Return [X, Y] of the center of cell containing provided text 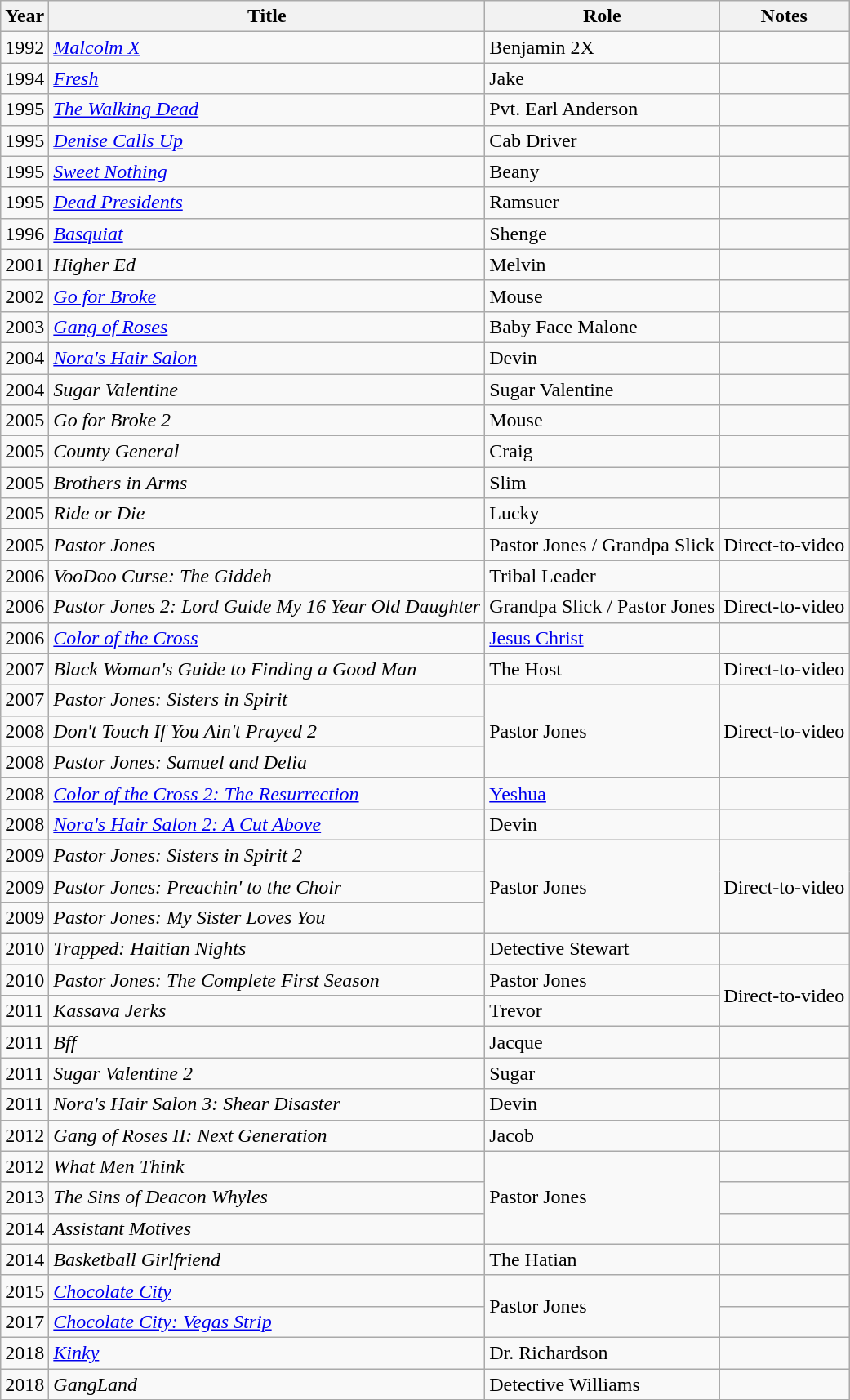
What Men Think [267, 1166]
Fresh [267, 78]
Denise Calls Up [267, 140]
Detective Williams [603, 1384]
Go for Broke [267, 296]
1996 [24, 234]
Basquiat [267, 234]
The Host [603, 669]
Title [267, 16]
Grandpa Slick / Pastor Jones [603, 607]
Chocolate City [267, 1291]
1994 [24, 78]
1992 [24, 47]
Yeshua [603, 793]
2015 [24, 1291]
Sweet Nothing [267, 172]
2003 [24, 327]
VooDoo Curse: The Giddeh [267, 576]
Pvt. Earl Anderson [603, 109]
Beany [603, 172]
Pastor Jones: Samuel and Delia [267, 762]
Craig [603, 452]
Benjamin 2X [603, 47]
2001 [24, 265]
Pastor Jones: Sisters in Spirit [267, 700]
Role [603, 16]
Pastor Jones 2: Lord Guide My 16 Year Old Daughter [267, 607]
Slim [603, 483]
Jacque [603, 1042]
2002 [24, 296]
2017 [24, 1322]
Color of the Cross [267, 638]
Gang of Roses [267, 327]
Black Woman's Guide to Finding a Good Man [267, 669]
Higher Ed [267, 265]
Tribal Leader [603, 576]
Pastor Jones / Grandpa Slick [603, 545]
Brothers in Arms [267, 483]
Pastor Jones: Preachin' to the Choir [267, 886]
Kinky [267, 1353]
Pastor Jones: My Sister Loves You [267, 918]
Go for Broke 2 [267, 421]
The Hatian [603, 1260]
Year [24, 16]
Trapped: Haitian Nights [267, 949]
Jacob [603, 1135]
Kassava Jerks [267, 1011]
Jesus Christ [603, 638]
Dr. Richardson [603, 1353]
The Sins of Deacon Whyles [267, 1197]
Gang of Roses II: Next Generation [267, 1135]
Color of the Cross 2: The Resurrection [267, 793]
Detective Stewart [603, 949]
Bff [267, 1042]
Ramsuer [603, 203]
Sugar [603, 1073]
Jake [603, 78]
Basketball Girlfriend [267, 1260]
2013 [24, 1197]
Trevor [603, 1011]
The Walking Dead [267, 109]
Don't Touch If You Ain't Prayed 2 [267, 731]
Shenge [603, 234]
Nora's Hair Salon [267, 358]
Baby Face Malone [603, 327]
Malcolm X [267, 47]
Dead Presidents [267, 203]
Chocolate City: Vegas Strip [267, 1322]
Nora's Hair Salon 3: Shear Disaster [267, 1104]
Sugar Valentine 2 [267, 1073]
Ride or Die [267, 514]
Nora's Hair Salon 2: A Cut Above [267, 824]
Melvin [603, 265]
County General [267, 452]
Notes [784, 16]
Lucky [603, 514]
GangLand [267, 1384]
Pastor Jones: Sisters in Spirit 2 [267, 855]
Cab Driver [603, 140]
Assistant Motives [267, 1228]
Pastor Jones: The Complete First Season [267, 980]
